Return the (X, Y) coordinate for the center point of the cell that contains the specified text.  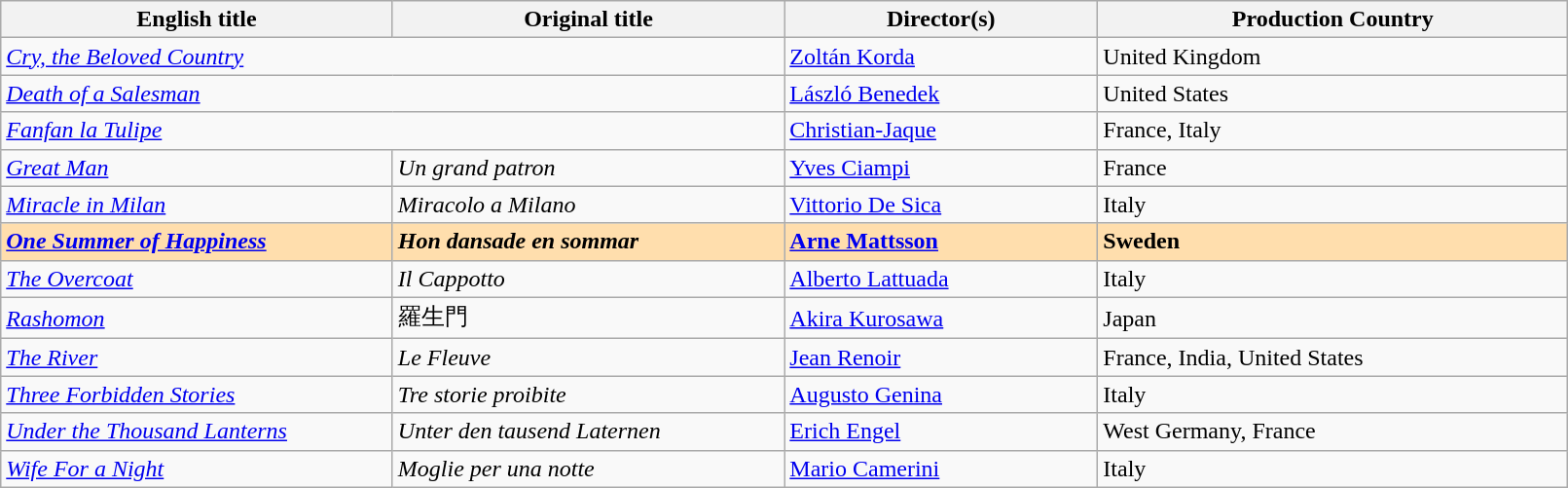
Christian-Jaque (941, 131)
France (1333, 168)
United Kingdom (1333, 56)
Wife For a Night (197, 469)
Hon dansade en sommar (588, 242)
Unter den tausend Laternen (588, 432)
Death of a Salesman (393, 94)
The Overcoat (197, 279)
France, India, United States (1333, 357)
Miracle in Milan (197, 205)
France, Italy (1333, 131)
Sweden (1333, 242)
Fanfan la Tulipe (393, 131)
羅生門 (588, 318)
Jean Renoir (941, 357)
Original title (588, 19)
Production Country (1333, 19)
Un grand patron (588, 168)
László Benedek (941, 94)
The River (197, 357)
Tre storie proibite (588, 394)
Erich Engel (941, 432)
Director(s) (941, 19)
Augusto Genina (941, 394)
English title (197, 19)
Arne Mattsson (941, 242)
Three Forbidden Stories (197, 394)
United States (1333, 94)
Yves Ciampi (941, 168)
Rashomon (197, 318)
Alberto Lattuada (941, 279)
Il Cappotto (588, 279)
Le Fleuve (588, 357)
Akira Kurosawa (941, 318)
Great Man (197, 168)
Miracolo a Milano (588, 205)
Vittorio De Sica (941, 205)
Cry, the Beloved Country (393, 56)
Zoltán Korda (941, 56)
Mario Camerini (941, 469)
Japan (1333, 318)
Moglie per una notte (588, 469)
Under the Thousand Lanterns (197, 432)
West Germany, France (1333, 432)
One Summer of Happiness (197, 242)
